Extract the [x, y] coordinate from the center of the cell holding the provided text.  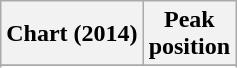
Chart (2014) [72, 34]
Peakposition [189, 34]
